Detect which cell encompasses the target text, then output its (x, y) center coordinate. 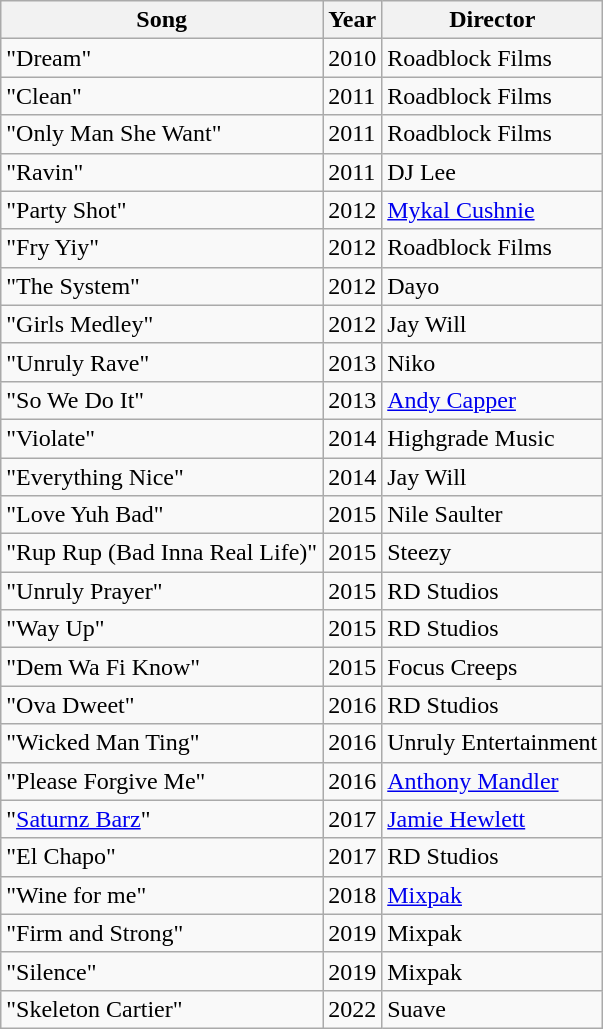
"Skeleton Cartier" (162, 1009)
Unruly Entertainment (492, 743)
"Party Shot" (162, 210)
"Dream" (162, 58)
"Only Man She Want" (162, 134)
"Violate" (162, 438)
Dayo (492, 286)
"Unruly Prayer" (162, 591)
"Ravin" (162, 172)
"Dem Wa Fi Know" (162, 667)
2010 (352, 58)
"Rup Rup (Bad Inna Real Life)" (162, 553)
Highgrade Music (492, 438)
"The System" (162, 286)
"Ova Dweet" (162, 705)
"Clean" (162, 96)
Year (352, 20)
2018 (352, 895)
"Girls Medley" (162, 324)
"Wicked Man Ting" (162, 743)
"Everything Nice" (162, 477)
Jamie Hewlett (492, 819)
"Wine for me" (162, 895)
"Silence" (162, 971)
"Saturnz Barz" (162, 819)
Niko (492, 362)
"Way Up" (162, 629)
Suave (492, 1009)
2022 (352, 1009)
"Firm and Strong" (162, 933)
DJ Lee (492, 172)
Andy Capper (492, 400)
"Love Yuh Bad" (162, 515)
"El Chapo" (162, 857)
Focus Creeps (492, 667)
"Fry Yiy" (162, 248)
Director (492, 20)
"Unruly Rave" (162, 362)
Anthony Mandler (492, 781)
"Please Forgive Me" (162, 781)
"So We Do It" (162, 400)
Song (162, 20)
Mykal Cushnie (492, 210)
Nile Saulter (492, 515)
Steezy (492, 553)
